For the text-containing cell, return its midpoint in (X, Y) coordinate format. 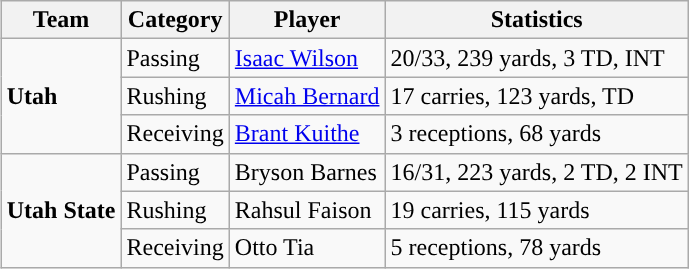
Category (175, 20)
17 carries, 123 yards, TD (536, 96)
Utah (61, 96)
Brant Kuithe (307, 134)
5 receptions, 78 yards (536, 248)
20/33, 239 yards, 3 TD, INT (536, 58)
19 carries, 115 yards (536, 210)
Isaac Wilson (307, 58)
16/31, 223 yards, 2 TD, 2 INT (536, 172)
Statistics (536, 20)
Rahsul Faison (307, 210)
Otto Tia (307, 248)
Team (61, 20)
Micah Bernard (307, 96)
Bryson Barnes (307, 172)
3 receptions, 68 yards (536, 134)
Utah State (61, 210)
Player (307, 20)
